Return the [x, y] coordinate for the center point of the cell that contains the specified text.  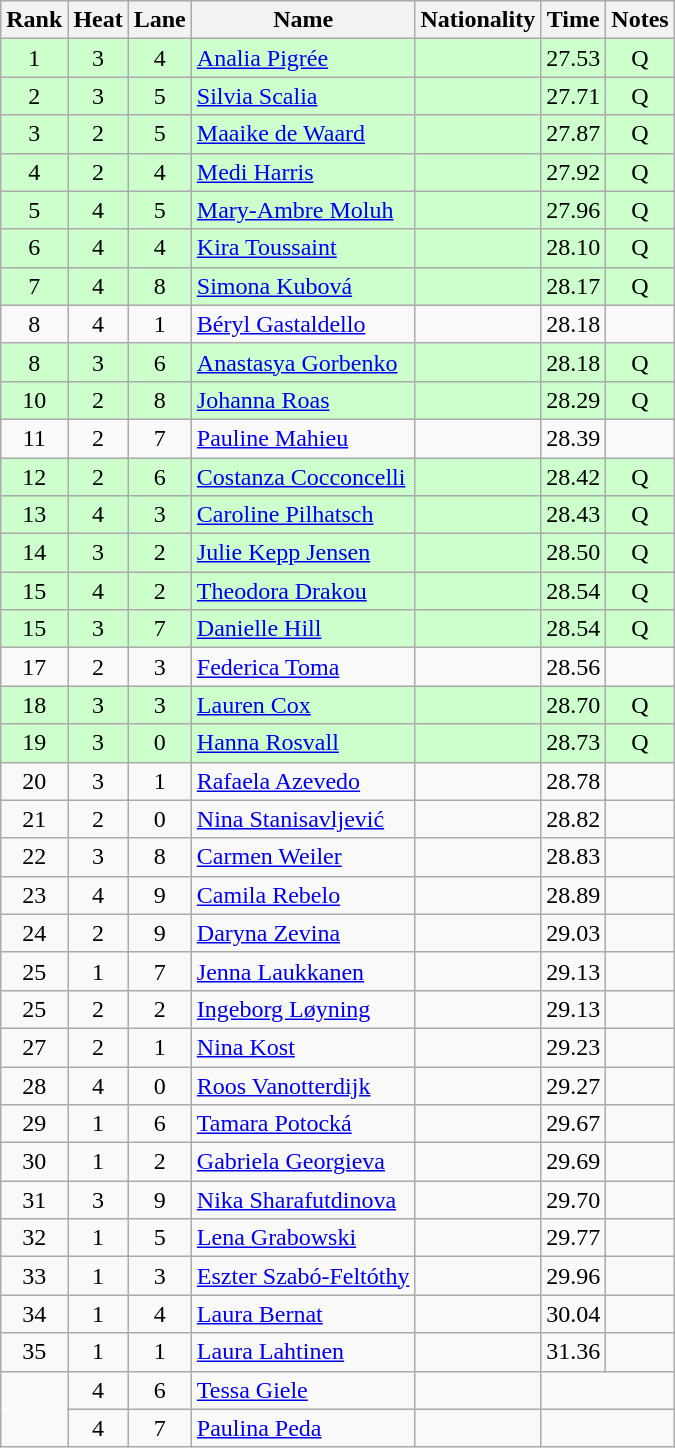
27.96 [574, 210]
Gabriela Georgieva [303, 1162]
Lane [160, 20]
Nationality [478, 20]
28.82 [574, 819]
19 [34, 743]
Mary-Ambre Moluh [303, 210]
Nina Kost [303, 1047]
29.67 [574, 1124]
Pauline Mahieu [303, 438]
12 [34, 477]
31.36 [574, 1352]
28.50 [574, 553]
33 [34, 1276]
20 [34, 781]
Lena Grabowski [303, 1238]
Rank [34, 20]
Costanza Cocconcelli [303, 477]
Laura Bernat [303, 1314]
32 [34, 1238]
Nina Stanisavljević [303, 819]
28.10 [574, 248]
Danielle Hill [303, 629]
Name [303, 20]
Béryl Gastaldello [303, 324]
Daryna Zevina [303, 933]
Carmen Weiler [303, 857]
27.53 [574, 58]
29.23 [574, 1047]
31 [34, 1200]
14 [34, 553]
35 [34, 1352]
24 [34, 933]
Maaike de Waard [303, 134]
Johanna Roas [303, 400]
Time [574, 20]
Rafaela Azevedo [303, 781]
Silvia Scalia [303, 96]
27.71 [574, 96]
Federica Toma [303, 667]
29.70 [574, 1200]
Simona Kubová [303, 286]
29.27 [574, 1085]
Roos Vanotterdijk [303, 1085]
29 [34, 1124]
23 [34, 895]
Tamara Potocká [303, 1124]
27 [34, 1047]
28.29 [574, 400]
10 [34, 400]
Jenna Laukkanen [303, 971]
Hanna Rosvall [303, 743]
Anastasya Gorbenko [303, 362]
28 [34, 1085]
28.83 [574, 857]
Camila Rebelo [303, 895]
Caroline Pilhatsch [303, 515]
18 [34, 705]
Paulina Peda [303, 1428]
Laura Lahtinen [303, 1352]
Tessa Giele [303, 1390]
28.43 [574, 515]
27.87 [574, 134]
17 [34, 667]
30.04 [574, 1314]
Lauren Cox [303, 705]
28.56 [574, 667]
11 [34, 438]
Analia Pigrée [303, 58]
29.03 [574, 933]
Heat [98, 20]
Theodora Drakou [303, 591]
28.39 [574, 438]
Nika Sharafutdinova [303, 1200]
29.96 [574, 1276]
30 [34, 1162]
Notes [640, 20]
13 [34, 515]
Ingeborg Løyning [303, 1009]
Kira Toussaint [303, 248]
28.78 [574, 781]
28.17 [574, 286]
Medi Harris [303, 172]
Julie Kepp Jensen [303, 553]
21 [34, 819]
28.42 [574, 477]
22 [34, 857]
34 [34, 1314]
28.70 [574, 705]
28.89 [574, 895]
29.69 [574, 1162]
29.77 [574, 1238]
Eszter Szabó-Feltóthy [303, 1276]
27.92 [574, 172]
28.73 [574, 743]
